Return the (x, y) coordinate for the center point of the cell that contains the specified text.  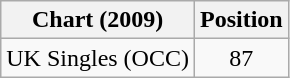
87 (241, 58)
UK Singles (OCC) (98, 58)
Position (241, 20)
Chart (2009) (98, 20)
